Pinpoint the cell where the given text exists, returning its [X, Y] midpoint coordinate. 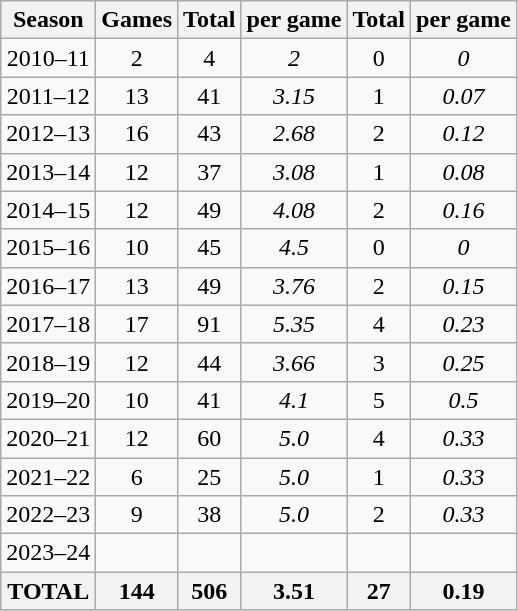
60 [210, 438]
3.15 [294, 96]
2011–12 [48, 96]
16 [137, 134]
2012–13 [48, 134]
0.08 [464, 172]
0.25 [464, 362]
3.08 [294, 172]
37 [210, 172]
38 [210, 515]
TOTAL [48, 591]
43 [210, 134]
25 [210, 477]
2.68 [294, 134]
17 [137, 324]
3.76 [294, 286]
2015–16 [48, 248]
3.66 [294, 362]
4.1 [294, 400]
91 [210, 324]
2016–17 [48, 286]
0.5 [464, 400]
4.08 [294, 210]
2018–19 [48, 362]
2021–22 [48, 477]
5 [379, 400]
2013–14 [48, 172]
27 [379, 591]
0.15 [464, 286]
5.35 [294, 324]
Games [137, 20]
0.16 [464, 210]
2022–23 [48, 515]
3 [379, 362]
2014–15 [48, 210]
2023–24 [48, 553]
0.12 [464, 134]
9 [137, 515]
6 [137, 477]
506 [210, 591]
2017–18 [48, 324]
2020–21 [48, 438]
0.19 [464, 591]
144 [137, 591]
2010–11 [48, 58]
45 [210, 248]
0.23 [464, 324]
2019–20 [48, 400]
0.07 [464, 96]
Season [48, 20]
4.5 [294, 248]
3.51 [294, 591]
44 [210, 362]
